Output the (X, Y) coordinate of the center of the cell containing the given text.  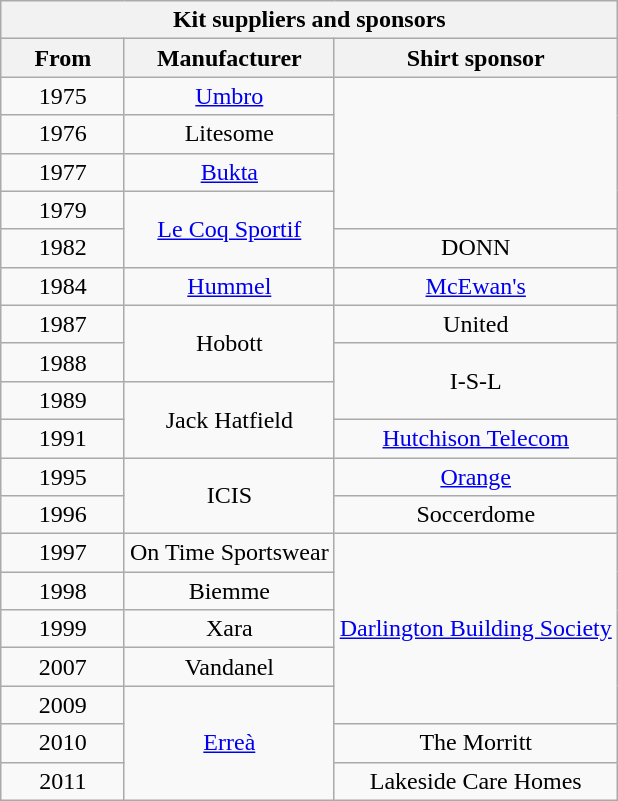
Soccerdome (476, 515)
2010 (62, 743)
Bukta (229, 172)
Kit suppliers and sponsors (309, 20)
Darlington Building Society (476, 629)
1998 (62, 591)
ICIS (229, 496)
1989 (62, 400)
1999 (62, 629)
Hummel (229, 286)
1979 (62, 210)
1976 (62, 134)
The Morritt (476, 743)
1991 (62, 438)
Shirt sponsor (476, 58)
Jack Hatfield (229, 419)
1987 (62, 324)
DONN (476, 248)
I-S-L (476, 381)
Hutchison Telecom (476, 438)
1988 (62, 362)
McEwan's (476, 286)
2009 (62, 705)
On Time Sportswear (229, 553)
Erreà (229, 743)
Litesome (229, 134)
Le Coq Sportif (229, 229)
1984 (62, 286)
Vandanel (229, 667)
United (476, 324)
Manufacturer (229, 58)
2011 (62, 781)
1982 (62, 248)
Hobott (229, 343)
2007 (62, 667)
From (62, 58)
1996 (62, 515)
Lakeside Care Homes (476, 781)
Xara (229, 629)
1975 (62, 96)
Orange (476, 477)
Umbro (229, 96)
1997 (62, 553)
Biemme (229, 591)
1995 (62, 477)
1977 (62, 172)
